Extract the [x, y] coordinate from the center of the cell holding the provided text.  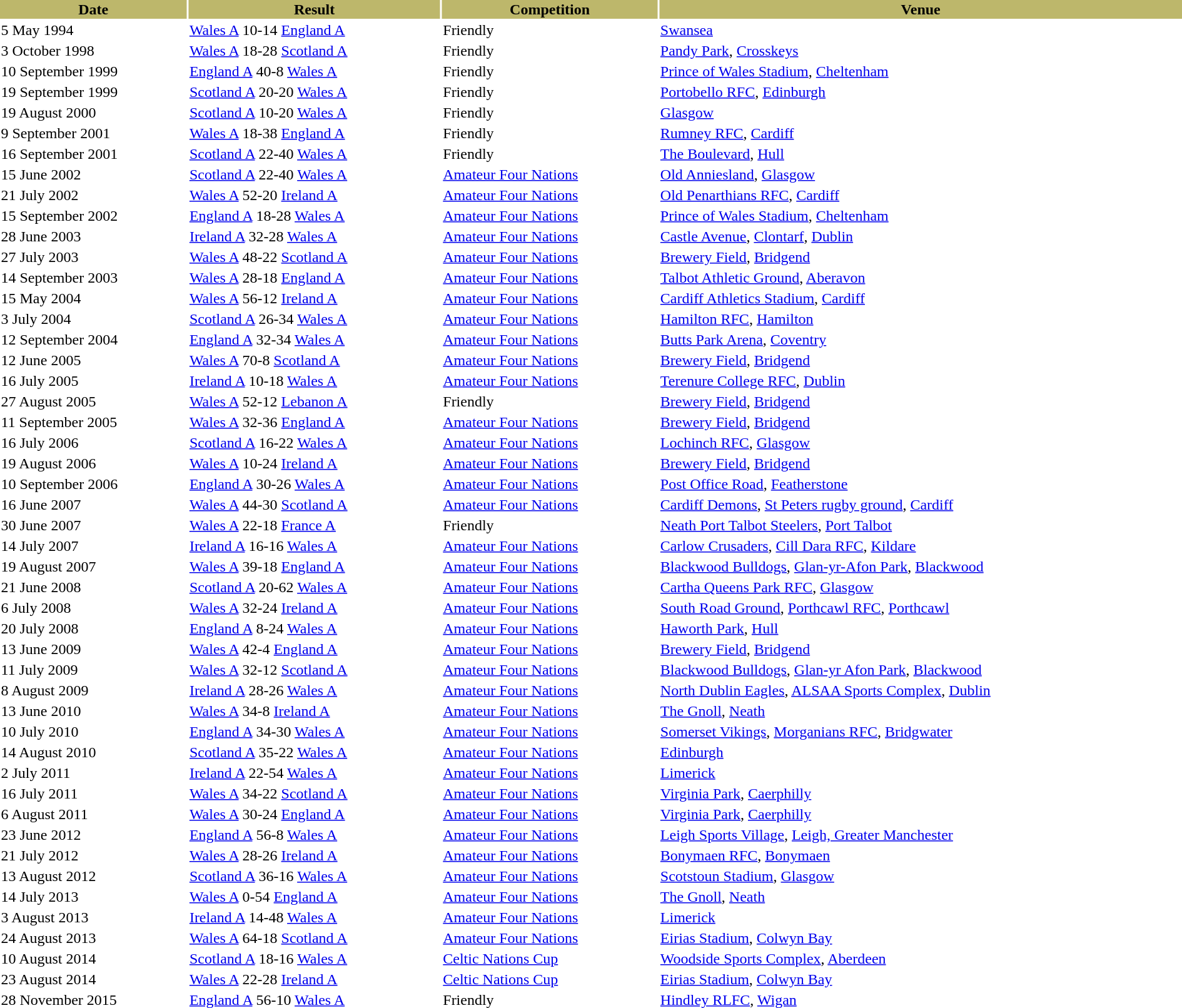
Old Penarthians RFC, Cardiff [921, 195]
Wales A 44-30 Scotland A [314, 505]
Scotland A 20-20 Wales A [314, 92]
Blackwood Bulldogs, Glan-yr-Afon Park, Blackwood [921, 567]
Post Office Road, Featherstone [921, 484]
16 July 2005 [93, 381]
3 August 2013 [93, 917]
Wales A 32-24 Ireland A [314, 608]
Wales A 56-12 Ireland A [314, 298]
19 August 2000 [93, 113]
Scotland A 35-22 Wales A [314, 752]
Rumney RFC, Cardiff [921, 133]
Portobello RFC, Edinburgh [921, 92]
Date [93, 9]
Wales A 52-12 Lebanon A [314, 401]
England A 30-26 Wales A [314, 484]
Ireland A 28-26 Wales A [314, 690]
Bonymaen RFC, Bonymaen [921, 855]
20 July 2008 [93, 628]
19 September 1999 [93, 92]
11 July 2009 [93, 670]
Carlow Crusaders, Cill Dara RFC, Kildare [921, 546]
8 August 2009 [93, 690]
Scotland A 16-22 Wales A [314, 443]
Blackwood Bulldogs, Glan-yr Afon Park, Blackwood [921, 670]
Scotland A 26-34 Wales A [314, 319]
England A 18-28 Wales A [314, 216]
Old Anniesland, Glasgow [921, 174]
Wales A 10-24 Ireland A [314, 463]
Scotstoun Stadium, Glasgow [921, 876]
The Boulevard, Hull [921, 154]
Leigh Sports Village, Leigh, Greater Manchester [921, 835]
16 July 2006 [93, 443]
12 September 2004 [93, 340]
Wales A 52-20 Ireland A [314, 195]
Wales A 10-14 England A [314, 30]
23 August 2014 [93, 979]
Wales A 70-8 Scotland A [314, 360]
Castle Avenue, Clontarf, Dublin [921, 236]
Ireland A 10-18 Wales A [314, 381]
15 September 2002 [93, 216]
England A 32-34 Wales A [314, 340]
16 July 2011 [93, 794]
England A 8-24 Wales A [314, 628]
24 August 2013 [93, 938]
14 August 2010 [93, 752]
21 July 2002 [93, 195]
Glasgow [921, 113]
Cardiff Athletics Stadium, Cardiff [921, 298]
10 September 1999 [93, 71]
Scotland A 10-20 Wales A [314, 113]
Venue [921, 9]
Wales A 0-54 England A [314, 897]
Somerset Vikings, Morganians RFC, Bridgwater [921, 732]
Wales A 18-28 Scotland A [314, 51]
6 July 2008 [93, 608]
28 June 2003 [93, 236]
Cardiff Demons, St Peters rugby ground, Cardiff [921, 505]
South Road Ground, Porthcawl RFC, Porthcawl [921, 608]
Wales A 34-22 Scotland A [314, 794]
2 July 2011 [93, 773]
21 July 2012 [93, 855]
Ireland A 16-16 Wales A [314, 546]
11 September 2005 [93, 422]
14 September 2003 [93, 278]
Wales A 39-18 England A [314, 567]
Ireland A 32-28 Wales A [314, 236]
9 September 2001 [93, 133]
Result [314, 9]
Edinburgh [921, 752]
England A 34-30 Wales A [314, 732]
Terenure College RFC, Dublin [921, 381]
10 July 2010 [93, 732]
Wales A 18-38 England A [314, 133]
10 August 2014 [93, 959]
Lochinch RFC, Glasgow [921, 443]
12 June 2005 [93, 360]
10 September 2006 [93, 484]
Butts Park Arena, Coventry [921, 340]
16 September 2001 [93, 154]
Wales A 28-18 England A [314, 278]
Wales A 42-4 England A [314, 649]
Hamilton RFC, Hamilton [921, 319]
14 July 2013 [93, 897]
6 August 2011 [93, 814]
16 June 2007 [93, 505]
27 July 2003 [93, 257]
Ireland A 14-48 Wales A [314, 917]
27 August 2005 [93, 401]
Competition [550, 9]
Wales A 32-12 Scotland A [314, 670]
Woodside Sports Complex, Aberdeen [921, 959]
13 August 2012 [93, 876]
Scotland A 20-62 Wales A [314, 587]
Swansea [921, 30]
19 August 2007 [93, 567]
23 June 2012 [93, 835]
Wales A 64-18 Scotland A [314, 938]
Wales A 28-26 Ireland A [314, 855]
Wales A 32-36 England A [314, 422]
Neath Port Talbot Steelers, Port Talbot [921, 525]
Wales A 22-28 Ireland A [314, 979]
England A 56-8 Wales A [314, 835]
Wales A 34-8 Ireland A [314, 711]
15 May 2004 [93, 298]
15 June 2002 [93, 174]
13 June 2010 [93, 711]
Ireland A 22-54 Wales A [314, 773]
13 June 2009 [93, 649]
Wales A 48-22 Scotland A [314, 257]
21 June 2008 [93, 587]
Cartha Queens Park RFC, Glasgow [921, 587]
Scotland A 36-16 Wales A [314, 876]
Talbot Athletic Ground, Aberavon [921, 278]
14 July 2007 [93, 546]
Haworth Park, Hull [921, 628]
Scotland A 18-16 Wales A [314, 959]
3 July 2004 [93, 319]
Wales A 30-24 England A [314, 814]
England A 40-8 Wales A [314, 71]
3 October 1998 [93, 51]
Wales A 22-18 France A [314, 525]
North Dublin Eagles, ALSAA Sports Complex, Dublin [921, 690]
30 June 2007 [93, 525]
5 May 1994 [93, 30]
Pandy Park, Crosskeys [921, 51]
19 August 2006 [93, 463]
